Provide the [X, Y] coordinate of the cell's center where the given text is located.  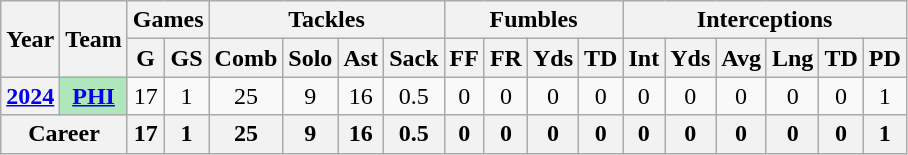
PD [884, 58]
Team [94, 39]
GS [186, 58]
Lng [792, 58]
Fumbles [534, 20]
Int [644, 58]
PHI [94, 96]
Year [30, 39]
FR [506, 58]
Career [64, 134]
Avg [742, 58]
Comb [246, 58]
Solo [310, 58]
Tackles [326, 20]
Sack [414, 58]
2024 [30, 96]
Games [168, 20]
Interceptions [764, 20]
Ast [361, 58]
FF [464, 58]
G [146, 58]
